Scan for the cell matching the given text and deliver its [x, y] coordinate at center. 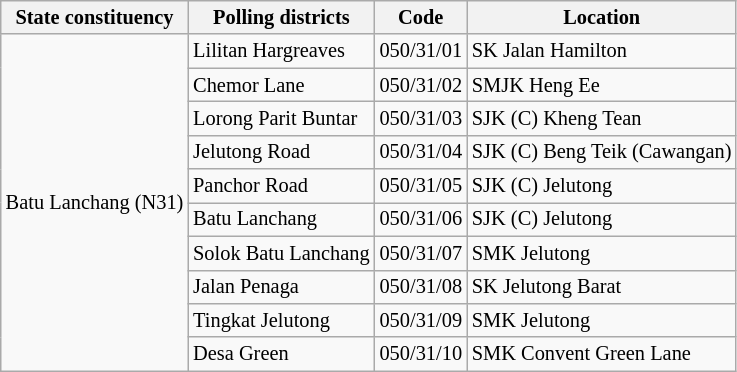
SMK Convent Green Lane [602, 354]
050/31/06 [421, 219]
050/31/07 [421, 253]
050/31/09 [421, 320]
Desa Green [281, 354]
Code [421, 17]
Panchor Road [281, 186]
SK Jalan Hamilton [602, 51]
050/31/10 [421, 354]
050/31/08 [421, 287]
Tingkat Jelutong [281, 320]
050/31/05 [421, 186]
SJK (C) Beng Teik (Cawangan) [602, 152]
SJK (C) Kheng Tean [602, 118]
Batu Lanchang (N31) [94, 202]
Lilitan Hargreaves [281, 51]
State constituency [94, 17]
050/31/02 [421, 85]
SMJK Heng Ee [602, 85]
050/31/03 [421, 118]
Chemor Lane [281, 85]
050/31/04 [421, 152]
Location [602, 17]
050/31/01 [421, 51]
Jelutong Road [281, 152]
Solok Batu Lanchang [281, 253]
SK Jelutong Barat [602, 287]
Batu Lanchang [281, 219]
Polling districts [281, 17]
Lorong Parit Buntar [281, 118]
Jalan Penaga [281, 287]
